Output the (X, Y) coordinate of the center of the cell containing the given text.  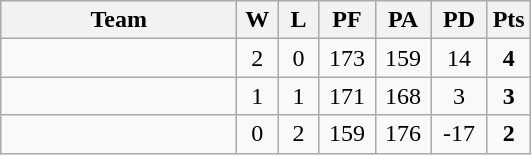
W (258, 20)
171 (347, 96)
Pts (508, 20)
Team (119, 20)
-17 (459, 134)
PD (459, 20)
176 (403, 134)
173 (347, 58)
L (298, 20)
PA (403, 20)
14 (459, 58)
4 (508, 58)
168 (403, 96)
PF (347, 20)
